Pinpoint the cell where the given text exists, returning its [x, y] midpoint coordinate. 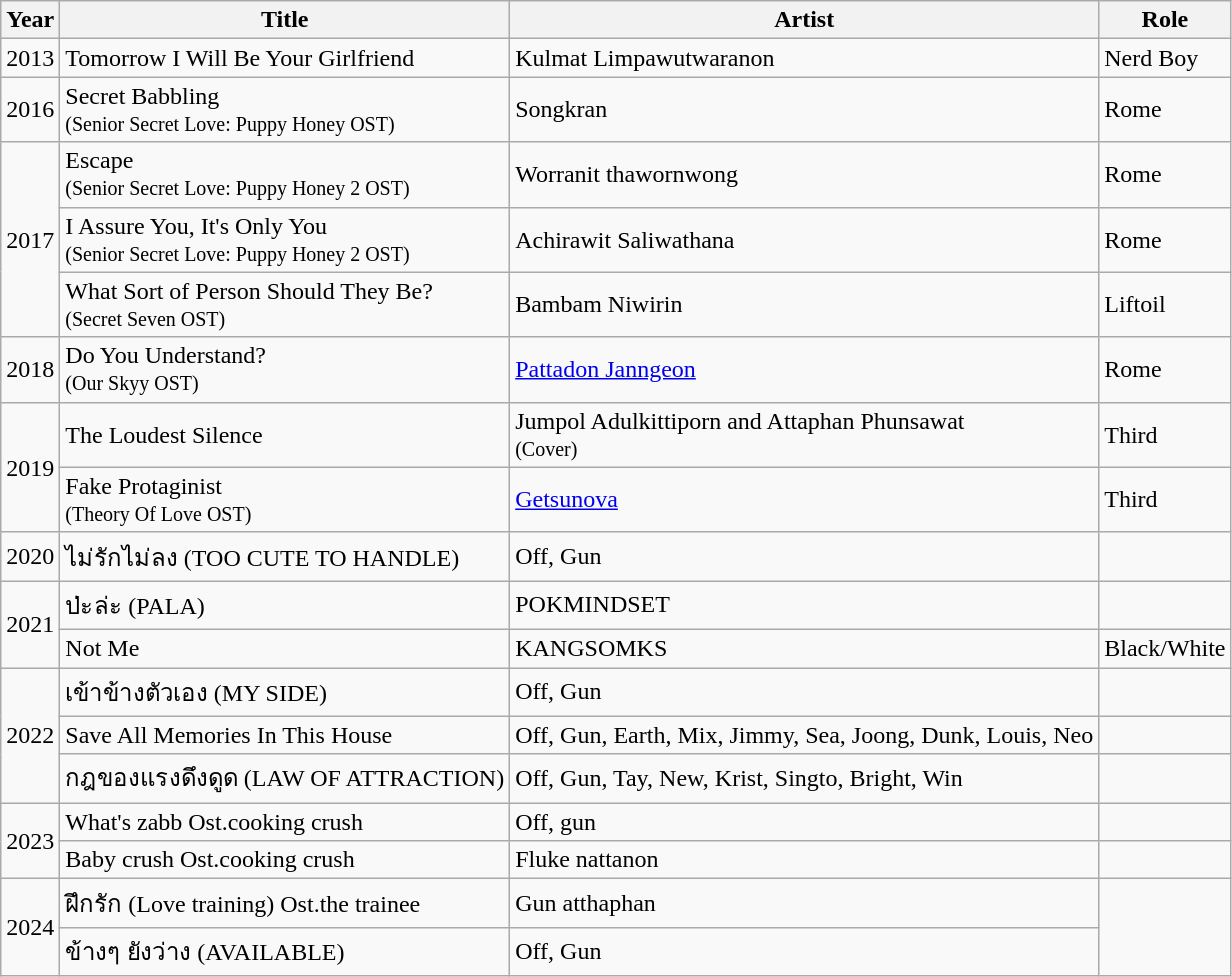
Do You Understand?(Our Skyy OST) [285, 370]
2024 [30, 928]
Off, Gun, Earth, Mix, Jimmy, Sea, Joong, Dunk, Louis, Neo [804, 735]
KANGSOMKS [804, 648]
Achirawit Saliwathana [804, 240]
Black/White [1165, 648]
Secret Babbling(Senior Secret Love: Puppy Honey OST) [285, 110]
The Loudest Silence [285, 434]
Kulmat Limpawutwaranon [804, 58]
Baby crush Ost.cooking crush [285, 860]
What's zabb Ost.cooking crush [285, 822]
Bambam Niwirin [804, 304]
เข้าข้างตัวเอง (MY SIDE) [285, 692]
Escape(Senior Secret Love: Puppy Honey 2 OST) [285, 174]
Fake Protaginist(Theory Of Love OST) [285, 500]
2017 [30, 240]
2021 [30, 624]
Gun atthaphan [804, 904]
Songkran [804, 110]
2016 [30, 110]
Jumpol Adulkittiporn and Attaphan Phunsawat(Cover) [804, 434]
ฝึกรัก (Love training) Ost.the trainee [285, 904]
ข้างๆ ยังว่าง (AVAILABLE) [285, 952]
2022 [30, 736]
กฎของแรงดึงดูด (LAW OF ATTRACTION) [285, 778]
Tomorrow I Will Be Your Girlfriend [285, 58]
Getsunova [804, 500]
2013 [30, 58]
2023 [30, 841]
Not Me [285, 648]
ไม่รักไม่ลง (TOO CUTE TO HANDLE) [285, 556]
I Assure You, It's Only You(Senior Secret Love: Puppy Honey 2 OST) [285, 240]
Worranit thawornwong [804, 174]
Title [285, 20]
POKMINDSET [804, 606]
2020 [30, 556]
Pattadon Janngeon [804, 370]
Artist [804, 20]
Save All Memories In This House [285, 735]
Off, Gun, Tay, New, Krist, Singto, Bright, Win [804, 778]
ป่ะล่ะ (PALA) [285, 606]
Off, gun [804, 822]
What Sort of Person Should They Be?(Secret Seven OST) [285, 304]
2018 [30, 370]
Liftoil [1165, 304]
2019 [30, 467]
Fluke nattanon [804, 860]
Year [30, 20]
Role [1165, 20]
Nerd Boy [1165, 58]
